For the text-containing cell, return its midpoint in (x, y) coordinate format. 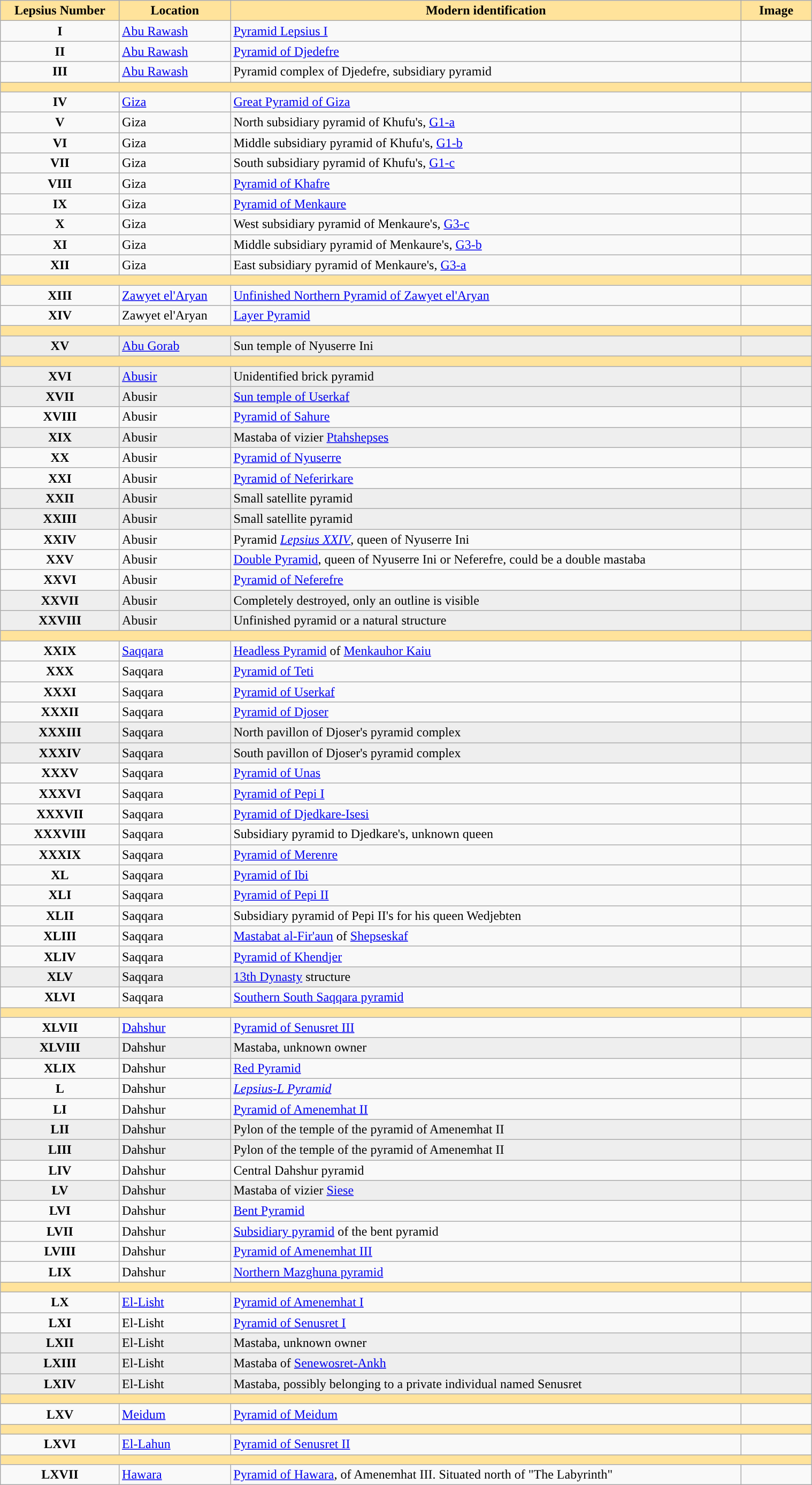
Sun temple of Userkaf (486, 397)
Pyramid of Senusret II (486, 1444)
I (60, 31)
XXVIII (60, 621)
Mastaba of vizier Ptahshepses (486, 437)
Subsidiary pyramid to Djedkare's, unknown queen (486, 834)
LVI (60, 1211)
Abu Gorab (175, 346)
XXIX (60, 651)
VII (60, 163)
XLV (60, 977)
South pavillon of Djoser's pyramid complex (486, 753)
XLVII (60, 1027)
XLII (60, 916)
VI (60, 143)
L (60, 1088)
Pyramid of Menkaure (486, 204)
LXIV (60, 1384)
Lepsius Number (60, 11)
XXII (60, 498)
Pyramid of Hawara, of Amenemhat III. Situated north of "The Labyrinth" (486, 1475)
LI (60, 1109)
XLIX (60, 1068)
Location (175, 11)
LXIII (60, 1364)
Modern identification (486, 11)
Mastaba, possibly belonging to a private individual named Senusret (486, 1384)
West subsidiary pyramid of Menkaure's, G3-c (486, 224)
Pyramid of Djedkare-Isesi (486, 814)
Pyramid of Userkaf (486, 692)
XX (60, 458)
Pyramid of Pepi I (486, 794)
Mastaba of vizier Siese (486, 1191)
Red Pyramid (486, 1068)
LXVII (60, 1475)
Pyramid of Neferefre (486, 580)
Pyramid of Ibi (486, 875)
Great Pyramid of Giza (486, 102)
LVII (60, 1231)
Middle subsidiary pyramid of Khufu's, G1-b (486, 143)
XXXI (60, 692)
XL (60, 875)
North subsidiary pyramid of Khufu's, G1-a (486, 123)
XXXVI (60, 794)
LXV (60, 1414)
Pyramid complex of Djedefre, subsidiary pyramid (486, 72)
Southern South Saqqara pyramid (486, 997)
XLI (60, 895)
XXXIII (60, 733)
XII (60, 265)
Layer Pyramid (486, 316)
X (60, 224)
North pavillon of Djoser's pyramid complex (486, 733)
VIII (60, 184)
Pyramid of Pepi II (486, 895)
Bent Pyramid (486, 1211)
East subsidiary pyramid of Menkaure's, G3-a (486, 265)
XXI (60, 478)
Mastabat al-Fir'aun of Shepseskaf (486, 936)
XV (60, 346)
XXXII (60, 712)
XIII (60, 295)
XVI (60, 376)
XIX (60, 437)
LIX (60, 1272)
Headless Pyramid of Menkauhor Kaiu (486, 651)
XXXIX (60, 855)
Pyramid of Neferirkare (486, 478)
Pyramid of Djoser (486, 712)
Pyramid of Senusret I (486, 1322)
Central Dahshur pyramid (486, 1170)
Pyramid of Meidum (486, 1414)
Pyramid of Amenemhat I (486, 1302)
LV (60, 1191)
Pyramid of Sahure (486, 417)
Hawara (175, 1475)
XXXIV (60, 753)
IX (60, 204)
Completely destroyed, only an outline is visible (486, 600)
Pyramid of Nyuserre (486, 458)
Northern Mazghuna pyramid (486, 1272)
LX (60, 1302)
LXVI (60, 1444)
Unfinished Northern Pyramid of Zawyet el'Aryan (486, 295)
Pyramid of Khafre (486, 184)
XLIV (60, 956)
Pyramid of Djedefre (486, 51)
LXI (60, 1322)
XXIII (60, 519)
Sun temple of Nyuserre Ini (486, 346)
South subsidiary pyramid of Khufu's, G1-c (486, 163)
XIV (60, 316)
Pyramid Lepsius I (486, 31)
Lepsius-L Pyramid (486, 1088)
XXXVII (60, 814)
LIII (60, 1149)
XXV (60, 560)
XXIV (60, 539)
XLIII (60, 936)
XXXVIII (60, 834)
Subsidiary pyramid of the bent pyramid (486, 1231)
XXVII (60, 600)
III (60, 72)
XVIII (60, 417)
Pyramid of Teti (486, 671)
Pyramid of Khendjer (486, 956)
Pyramid of Amenemhat III (486, 1252)
Pyramid of Senusret III (486, 1027)
XI (60, 245)
XLVIII (60, 1048)
XXX (60, 671)
Image (777, 11)
13th Dynasty structure (486, 977)
V (60, 123)
Unfinished pyramid or a natural structure (486, 621)
El-Lahun (175, 1444)
IV (60, 102)
LXII (60, 1343)
Pyramid of Merenre (486, 855)
Pyramid of Unas (486, 773)
XXVI (60, 580)
Unidentified brick pyramid (486, 376)
XLVI (60, 997)
XXXV (60, 773)
LIV (60, 1170)
LII (60, 1129)
XVII (60, 397)
Double Pyramid, queen of Nyuserre Ini or Neferefre, could be a double mastaba (486, 560)
Pyramid of Amenemhat II (486, 1109)
Middle subsidiary pyramid of Menkaure's, G3-b (486, 245)
Mastaba of Senewosret-Ankh (486, 1364)
Meidum (175, 1414)
LVIII (60, 1252)
II (60, 51)
Subsidiary pyramid of Pepi II's for his queen Wedjebten (486, 916)
Pyramid Lepsius XXIV, queen of Nyuserre Ini (486, 539)
